Identify which cell holds the provided text, then report its [X, Y] central coordinate. 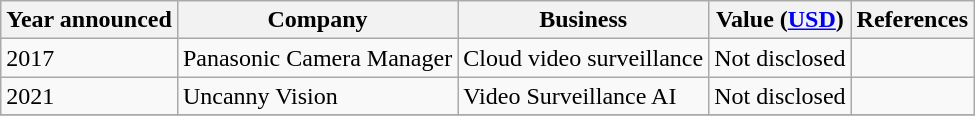
References [912, 20]
Uncanny Vision [317, 96]
Business [584, 20]
Cloud video surveillance [584, 58]
Year announced [90, 20]
2021 [90, 96]
Video Surveillance AI [584, 96]
Company [317, 20]
Value (USD) [780, 20]
2017 [90, 58]
Panasonic Camera Manager [317, 58]
